Detect which cell encompasses the target text, then output its [x, y] center coordinate. 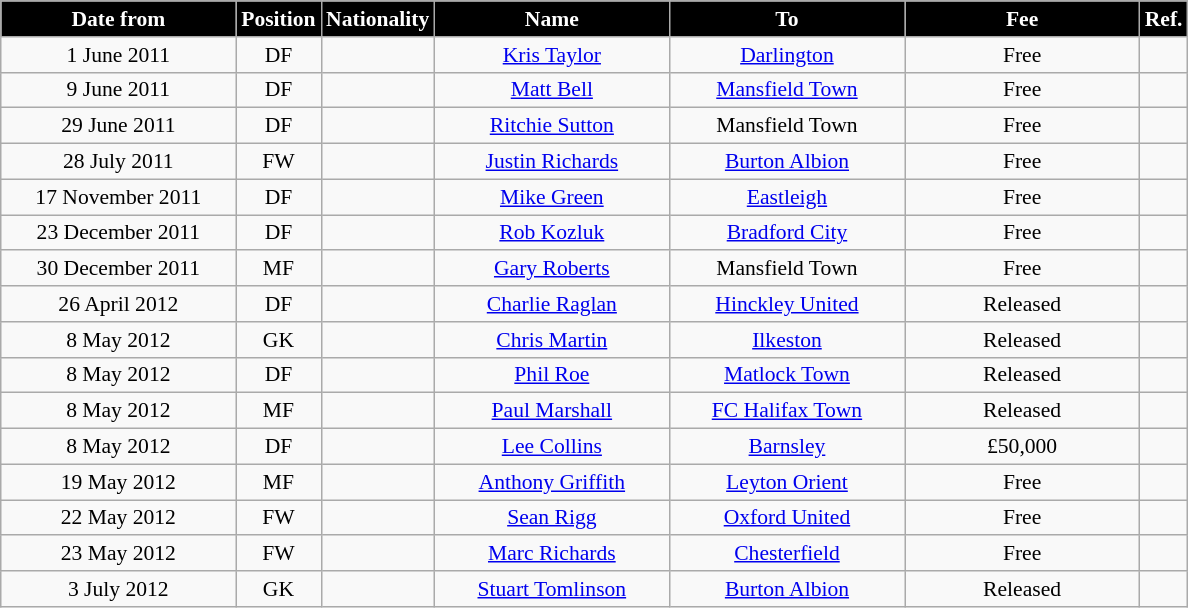
28 July 2011 [118, 162]
Kris Taylor [552, 55]
Ref. [1164, 19]
Justin Richards [552, 162]
17 November 2011 [118, 197]
Charlie Raglan [552, 304]
9 June 2011 [118, 90]
30 December 2011 [118, 269]
Sean Rigg [552, 518]
Fee [1022, 19]
To [786, 19]
Chesterfield [786, 554]
1 June 2011 [118, 55]
19 May 2012 [118, 482]
Paul Marshall [552, 411]
22 May 2012 [118, 518]
26 April 2012 [118, 304]
Matt Bell [552, 90]
Oxford United [786, 518]
Ilkeston [786, 340]
Leyton Orient [786, 482]
23 December 2011 [118, 233]
23 May 2012 [118, 554]
Chris Martin [552, 340]
Rob Kozluk [552, 233]
Eastleigh [786, 197]
Gary Roberts [552, 269]
Position [278, 19]
Name [552, 19]
Marc Richards [552, 554]
Bradford City [786, 233]
Matlock Town [786, 375]
Anthony Griffith [552, 482]
Phil Roe [552, 375]
FC Halifax Town [786, 411]
Hinckley United [786, 304]
£50,000 [1022, 447]
Ritchie Sutton [552, 126]
Mike Green [552, 197]
Barnsley [786, 447]
Stuart Tomlinson [552, 589]
Lee Collins [552, 447]
Nationality [378, 19]
29 June 2011 [118, 126]
Darlington [786, 55]
3 July 2012 [118, 589]
Date from [118, 19]
